Capture the cell that displays the provided text and extract its [X, Y] central coordinate. 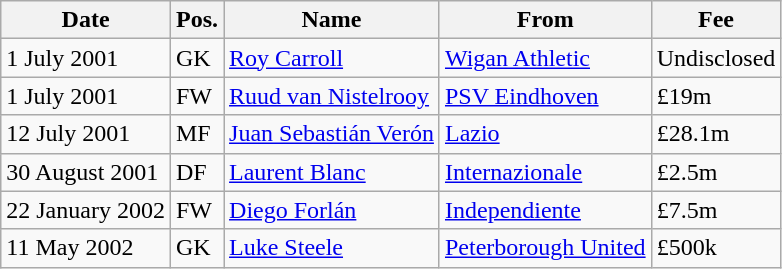
£19m [716, 96]
Fee [716, 20]
£2.5m [716, 172]
Luke Steele [332, 248]
£7.5m [716, 210]
Juan Sebastián Verón [332, 134]
11 May 2002 [86, 248]
From [545, 20]
22 January 2002 [86, 210]
Ruud van Nistelrooy [332, 96]
DF [196, 172]
Pos. [196, 20]
Independiente [545, 210]
Laurent Blanc [332, 172]
12 July 2001 [86, 134]
MF [196, 134]
Wigan Athletic [545, 58]
Internazionale [545, 172]
PSV Eindhoven [545, 96]
Diego Forlán [332, 210]
Peterborough United [545, 248]
30 August 2001 [86, 172]
£28.1m [716, 134]
£500k [716, 248]
Date [86, 20]
Name [332, 20]
Undisclosed [716, 58]
Lazio [545, 134]
Roy Carroll [332, 58]
